Provide the [X, Y] coordinate of the cell's center where the given text is located.  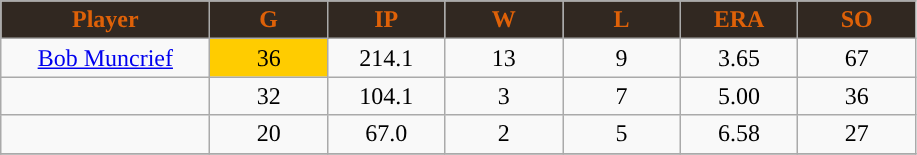
3.65 [739, 58]
Player [106, 20]
20 [269, 134]
67 [857, 58]
104.1 [386, 96]
27 [857, 134]
L [622, 20]
5.00 [739, 96]
9 [622, 58]
5 [622, 134]
7 [622, 96]
13 [504, 58]
2 [504, 134]
Bob Muncrief [106, 58]
67.0 [386, 134]
W [504, 20]
SO [857, 20]
214.1 [386, 58]
ERA [739, 20]
G [269, 20]
IP [386, 20]
32 [269, 96]
3 [504, 96]
6.58 [739, 134]
